Locate the cell with the specified text and output its [x, y] center coordinate. 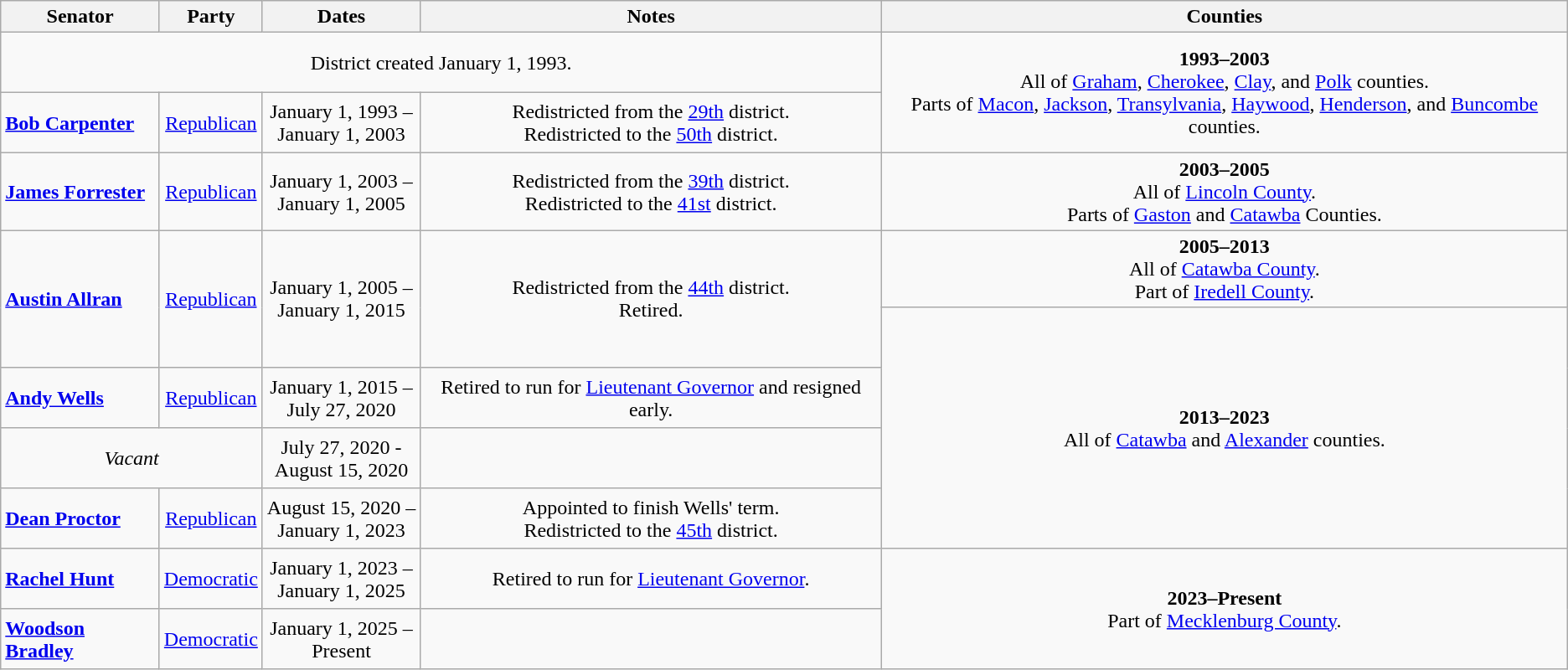
Appointed to finish Wells' term. Redistricted to the 45th district. [652, 518]
August 15, 2020 – January 1, 2023 [341, 518]
Senator [80, 17]
1993–2003 All of Graham, Cherokee, Clay, and Polk counties. Parts of Macon, Jackson, Transylvania, Haywood, Henderson, and Buncombe counties. [1225, 93]
January 1, 2005 – January 1, 2015 [341, 299]
Counties [1225, 17]
District created January 1, 1993. [441, 63]
January 1, 2025 – Present [341, 639]
Redistricted from the 39th district. Redistricted to the 41st district. [652, 192]
January 1, 2015 – July 27, 2020 [341, 398]
2023–Present Part of Mecklenburg County. [1225, 609]
Notes [652, 17]
Party [211, 17]
Redistricted from the 44th district. Retired. [652, 299]
Redistricted from the 29th district. Redistricted to the 50th district. [652, 123]
James Forrester [80, 192]
2005–2013 All of Catawba County. Part of Iredell County. [1225, 269]
Retired to run for Lieutenant Governor and resigned early. [652, 398]
July 27, 2020 - August 15, 2020 [341, 458]
Vacant [132, 458]
January 1, 1993 – January 1, 2003 [341, 123]
Rachel Hunt [80, 579]
Dates [341, 17]
Austin Allran [80, 299]
Woodson Bradley [80, 639]
January 1, 2003 – January 1, 2005 [341, 192]
Dean Proctor [80, 518]
Bob Carpenter [80, 123]
Retired to run for Lieutenant Governor. [652, 579]
2003–2005 All of Lincoln County. Parts of Gaston and Catawba Counties. [1225, 192]
January 1, 2023 – January 1, 2025 [341, 579]
2013–2023 All of Catawba and Alexander counties. [1225, 428]
Andy Wells [80, 398]
